Return the (x, y) coordinate for the center point of the cell that contains the specified text.  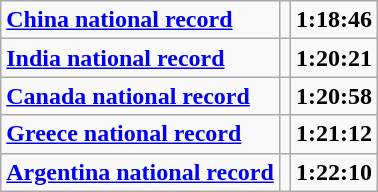
1:18:46 (334, 20)
India national record (140, 58)
1:21:12 (334, 134)
1:22:10 (334, 172)
Greece national record (140, 134)
China national record (140, 20)
Canada national record (140, 96)
Argentina national record (140, 172)
1:20:58 (334, 96)
1:20:21 (334, 58)
